Search for the cell housing the specified text and yield its (X, Y) center coordinate. 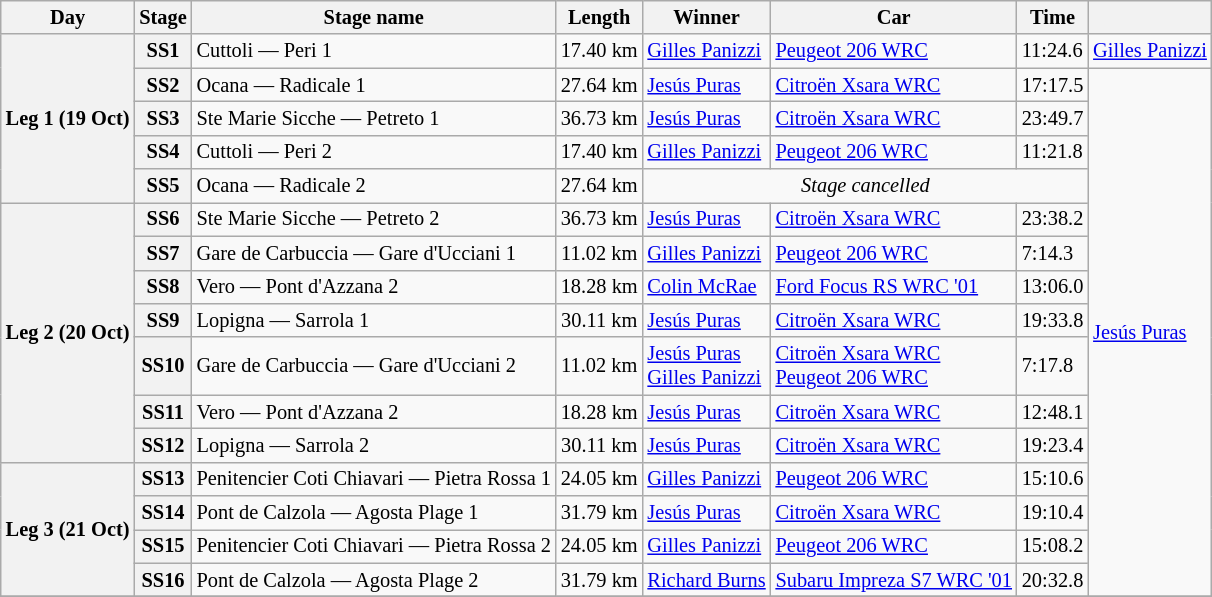
Gare de Carbuccia — Gare d'Ucciani 1 (374, 253)
13:06.0 (1052, 287)
Subaru Impreza S7 WRC '01 (894, 580)
7:17.8 (1052, 366)
20:32.8 (1052, 580)
Winner (707, 17)
Jesús Puras Gilles Panizzi (707, 366)
SS12 (162, 445)
SS1 (162, 51)
Ocana — Radicale 1 (374, 85)
23:38.2 (1052, 219)
Ocana — Radicale 2 (374, 186)
Citroën Xsara WRCPeugeot 206 WRC (894, 366)
Cuttoli — Peri 1 (374, 51)
Time (1052, 17)
SS16 (162, 580)
Colin McRae (707, 287)
Ford Focus RS WRC '01 (894, 287)
SS2 (162, 85)
15:08.2 (1052, 546)
11:21.8 (1052, 152)
Ste Marie Sicche — Petreto 1 (374, 118)
19:33.8 (1052, 320)
Pont de Calzola — Agosta Plage 2 (374, 580)
SS8 (162, 287)
11:24.6 (1052, 51)
17:17.5 (1052, 85)
SS4 (162, 152)
SS3 (162, 118)
Length (600, 17)
SS9 (162, 320)
Gare de Carbuccia — Gare d'Ucciani 2 (374, 366)
Lopigna — Sarrola 2 (374, 445)
SS15 (162, 546)
Stage name (374, 17)
Stage (162, 17)
Car (894, 17)
Richard Burns (707, 580)
Ste Marie Sicche — Petreto 2 (374, 219)
Leg 2 (20 Oct) (68, 332)
12:48.1 (1052, 412)
SS6 (162, 219)
Day (68, 17)
15:10.6 (1052, 479)
Pont de Calzola — Agosta Plage 1 (374, 513)
Penitencier Coti Chiavari — Pietra Rossa 2 (374, 546)
Leg 3 (21 Oct) (68, 530)
SS14 (162, 513)
SS10 (162, 366)
Leg 1 (19 Oct) (68, 118)
Penitencier Coti Chiavari — Pietra Rossa 1 (374, 479)
7:14.3 (1052, 253)
SS13 (162, 479)
Stage cancelled (866, 186)
Lopigna — Sarrola 1 (374, 320)
SS11 (162, 412)
19:10.4 (1052, 513)
Cuttoli — Peri 2 (374, 152)
SS7 (162, 253)
SS5 (162, 186)
19:23.4 (1052, 445)
23:49.7 (1052, 118)
